For the text-containing cell, return its midpoint in (X, Y) coordinate format. 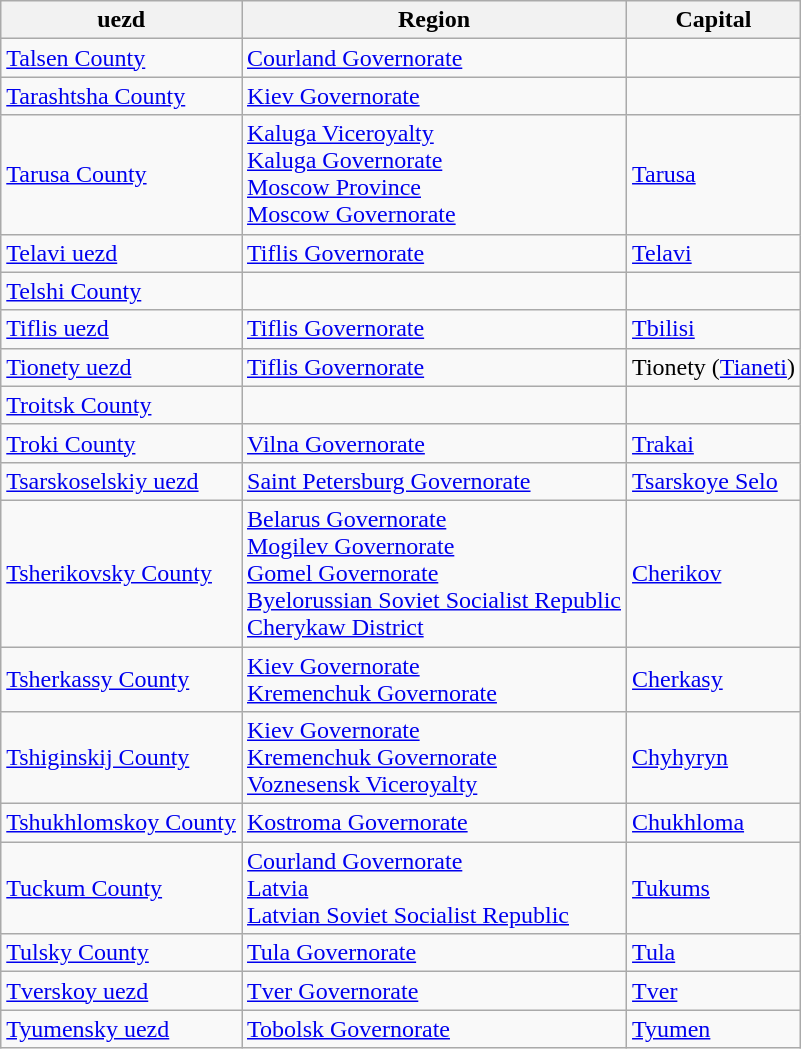
Kostroma Governorate (434, 823)
Cherikov (714, 573)
Saint Petersburg Governorate (434, 481)
Telavi (714, 253)
Tionety (Tianeti) (714, 367)
Talsen County (122, 58)
Tver (714, 991)
Chyhyryn (714, 758)
Kiev GovernorateKremenchuk Governorate (434, 678)
Tula Governorate (434, 953)
Tarusa (714, 174)
Tbilisi (714, 329)
Tsarskoselskiy uezd (122, 481)
Belarus GovernorateMogilev GovernorateGomel GovernorateByelorussian Soviet Socialist RepublicCherykaw District (434, 573)
Telshi County (122, 291)
Troki County (122, 443)
Kiev GovernorateKremenchuk GovernorateVoznesensk Viceroyalty (434, 758)
Courland GovernorateLatviaLatvian Soviet Socialist Republic (434, 888)
Tarusa County (122, 174)
Tsherkassy County (122, 678)
Tyumensky uezd (122, 1029)
Tula (714, 953)
Tiflis uezd (122, 329)
Tverskoy uezd (122, 991)
Tyumen (714, 1029)
Kiev Governorate (434, 96)
Chukhloma (714, 823)
Kaluga ViceroyaltyKaluga GovernorateMoscow ProvinceMoscow Governorate (434, 174)
Tionety uezd (122, 367)
Vilna Governorate (434, 443)
Tulsky County (122, 953)
Tshiginskij County (122, 758)
Region (434, 20)
Tobolsk Governorate (434, 1029)
Cherkasy (714, 678)
Capital (714, 20)
Telavi uezd (122, 253)
Tsherikovsky County (122, 573)
Courland Governorate (434, 58)
Tukums (714, 888)
Tarashtsha County (122, 96)
Tshukhlomskoy County (122, 823)
Tver Governorate (434, 991)
Trakai (714, 443)
Tsarskoye Selo (714, 481)
Tuckum County (122, 888)
Troitsk County (122, 405)
uezd (122, 20)
